Provide the [x, y] coordinate of the cell's center where the given text is located.  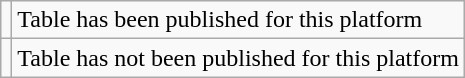
Table has not been published for this platform [238, 58]
Table has been published for this platform [238, 20]
